Capture the cell that displays the provided text and extract its (X, Y) central coordinate. 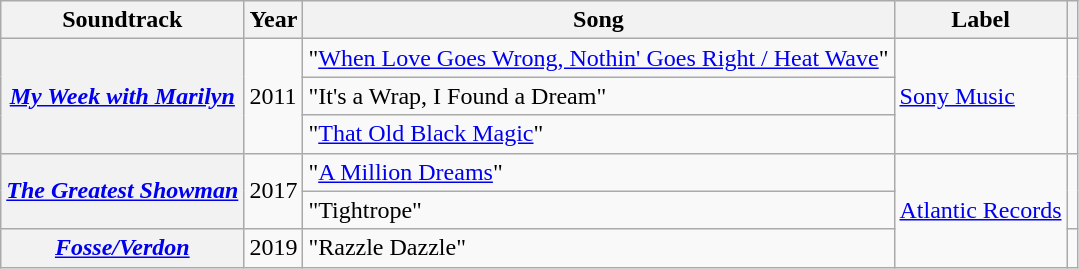
"When Love Goes Wrong, Nothin' Goes Right / Heat Wave" (598, 58)
Song (598, 20)
Atlantic Records (980, 210)
2011 (274, 96)
"Tightrope" (598, 210)
"Razzle Dazzle" (598, 248)
Sony Music (980, 96)
Soundtrack (122, 20)
The Greatest Showman (122, 191)
2019 (274, 248)
"A Million Dreams" (598, 172)
"That Old Black Magic" (598, 134)
2017 (274, 191)
"It's a Wrap, I Found a Dream" (598, 96)
Label (980, 20)
My Week with Marilyn (122, 96)
Year (274, 20)
Fosse/Verdon (122, 248)
